Locate the cell with the specified text and output its [x, y] center coordinate. 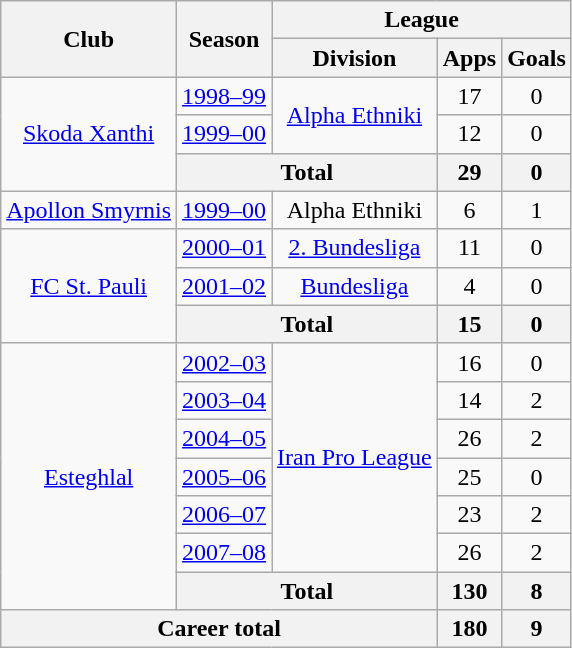
16 [469, 362]
2004–05 [224, 438]
12 [469, 134]
Bundesliga [355, 286]
2001–02 [224, 286]
4 [469, 286]
2002–03 [224, 362]
Club [89, 39]
9 [537, 629]
League [422, 20]
14 [469, 400]
180 [469, 629]
Esteghlal [89, 476]
11 [469, 248]
17 [469, 96]
Apps [469, 58]
Apollon Smyrnis [89, 210]
Skoda Xanthi [89, 134]
2003–04 [224, 400]
Goals [537, 58]
Career total [219, 629]
23 [469, 515]
29 [469, 172]
130 [469, 591]
FC St. Pauli [89, 286]
2000–01 [224, 248]
Iran Pro League [355, 457]
6 [469, 210]
Division [355, 58]
2006–07 [224, 515]
2007–08 [224, 553]
25 [469, 477]
1 [537, 210]
8 [537, 591]
1998–99 [224, 96]
15 [469, 324]
2005–06 [224, 477]
2. Bundesliga [355, 248]
Season [224, 39]
